For the text-containing cell, return its midpoint in [X, Y] coordinate format. 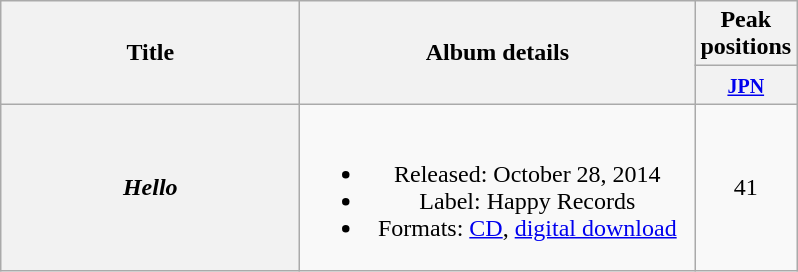
Peak positions [746, 34]
41 [746, 188]
Title [150, 52]
Album details [498, 52]
JPN [746, 85]
Hello [150, 188]
Released: October 28, 2014 Label: Happy RecordsFormats: CD, digital download [498, 188]
